Search for the cell housing the specified text and yield its (x, y) center coordinate. 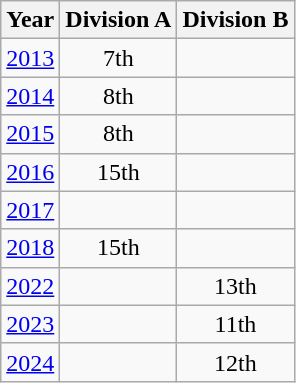
11th (236, 324)
2014 (30, 96)
2018 (30, 248)
13th (236, 286)
2017 (30, 210)
2022 (30, 286)
Year (30, 20)
2023 (30, 324)
2024 (30, 362)
2015 (30, 134)
Division B (236, 20)
12th (236, 362)
2013 (30, 58)
2016 (30, 172)
7th (118, 58)
Division A (118, 20)
